Find where the given text appears and provide that cell's center as [X, Y] coordinate. 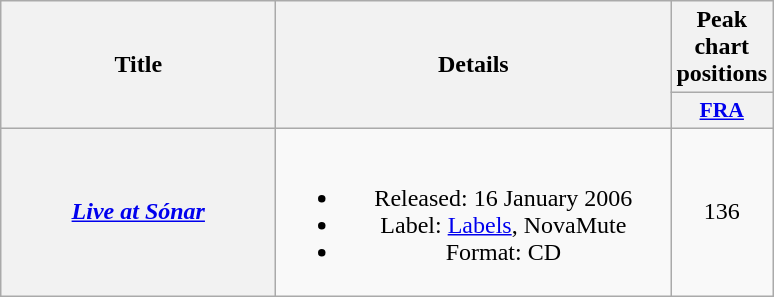
136 [722, 212]
FRA [722, 111]
Title [138, 65]
Peak chart positions [722, 47]
Live at Sónar [138, 212]
Details [474, 65]
Released: 16 January 2006Label: Labels, NovaMuteFormat: CD [474, 212]
